Return the (X, Y) coordinate for the center point of the cell that contains the specified text.  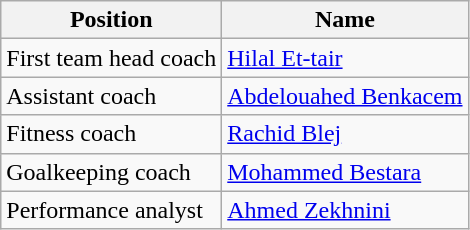
Name (345, 20)
Performance analyst (112, 210)
Goalkeeping coach (112, 172)
Rachid Blej (345, 134)
Ahmed Zekhnini (345, 210)
First team head coach (112, 58)
Position (112, 20)
Hilal Et-tair (345, 58)
Fitness coach (112, 134)
Assistant coach (112, 96)
Abdelouahed Benkacem (345, 96)
Mohammed Bestara (345, 172)
